Extract the (X, Y) coordinate from the center of the cell holding the provided text.  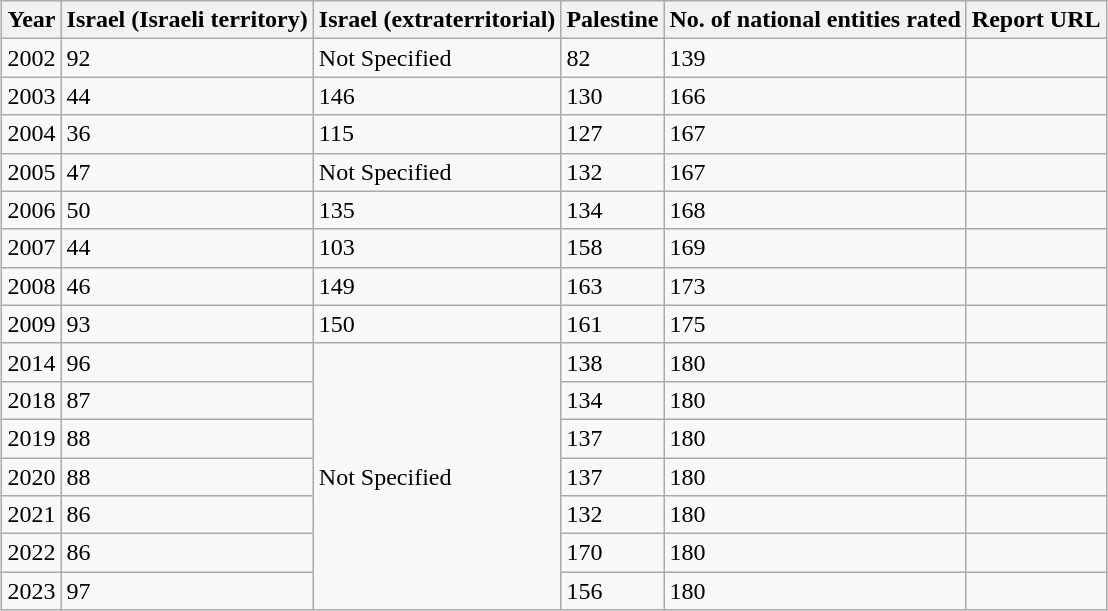
150 (437, 324)
115 (437, 134)
169 (815, 248)
46 (187, 286)
158 (612, 248)
2002 (32, 58)
2014 (32, 362)
156 (612, 591)
92 (187, 58)
161 (612, 324)
2003 (32, 96)
2018 (32, 400)
Israel (Israeli territory) (187, 20)
97 (187, 591)
47 (187, 172)
2007 (32, 248)
2022 (32, 553)
163 (612, 286)
2019 (32, 438)
2004 (32, 134)
2008 (32, 286)
138 (612, 362)
173 (815, 286)
36 (187, 134)
Israel (extraterritorial) (437, 20)
2006 (32, 210)
Report URL (1036, 20)
170 (612, 553)
82 (612, 58)
No. of national entities rated (815, 20)
139 (815, 58)
127 (612, 134)
175 (815, 324)
2023 (32, 591)
2009 (32, 324)
2020 (32, 477)
168 (815, 210)
Year (32, 20)
50 (187, 210)
149 (437, 286)
93 (187, 324)
146 (437, 96)
2005 (32, 172)
130 (612, 96)
103 (437, 248)
87 (187, 400)
96 (187, 362)
Palestine (612, 20)
166 (815, 96)
135 (437, 210)
2021 (32, 515)
